Determine the [X, Y] coordinate at the center of the cell enclosing the given text.  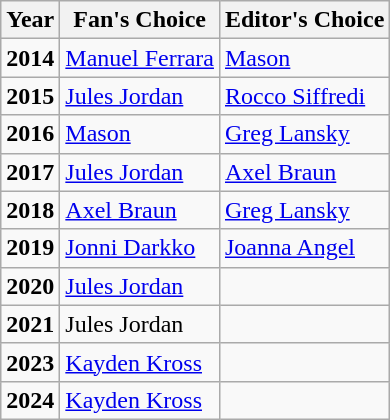
2018 [30, 210]
2014 [30, 58]
2023 [30, 362]
2020 [30, 286]
Jonni Darkko [140, 248]
2015 [30, 96]
Rocco Siffredi [304, 96]
2019 [30, 248]
2017 [30, 172]
Editor's Choice [304, 20]
2016 [30, 134]
2021 [30, 324]
Joanna Angel [304, 248]
2024 [30, 400]
Year [30, 20]
Fan's Choice [140, 20]
Manuel Ferrara [140, 58]
